Determine the (x, y) coordinate at the center of the cell enclosing the given text.  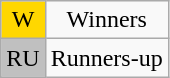
RU (23, 58)
W (23, 20)
Winners (106, 20)
Runners-up (106, 58)
